Capture the cell that displays the provided text and extract its (X, Y) central coordinate. 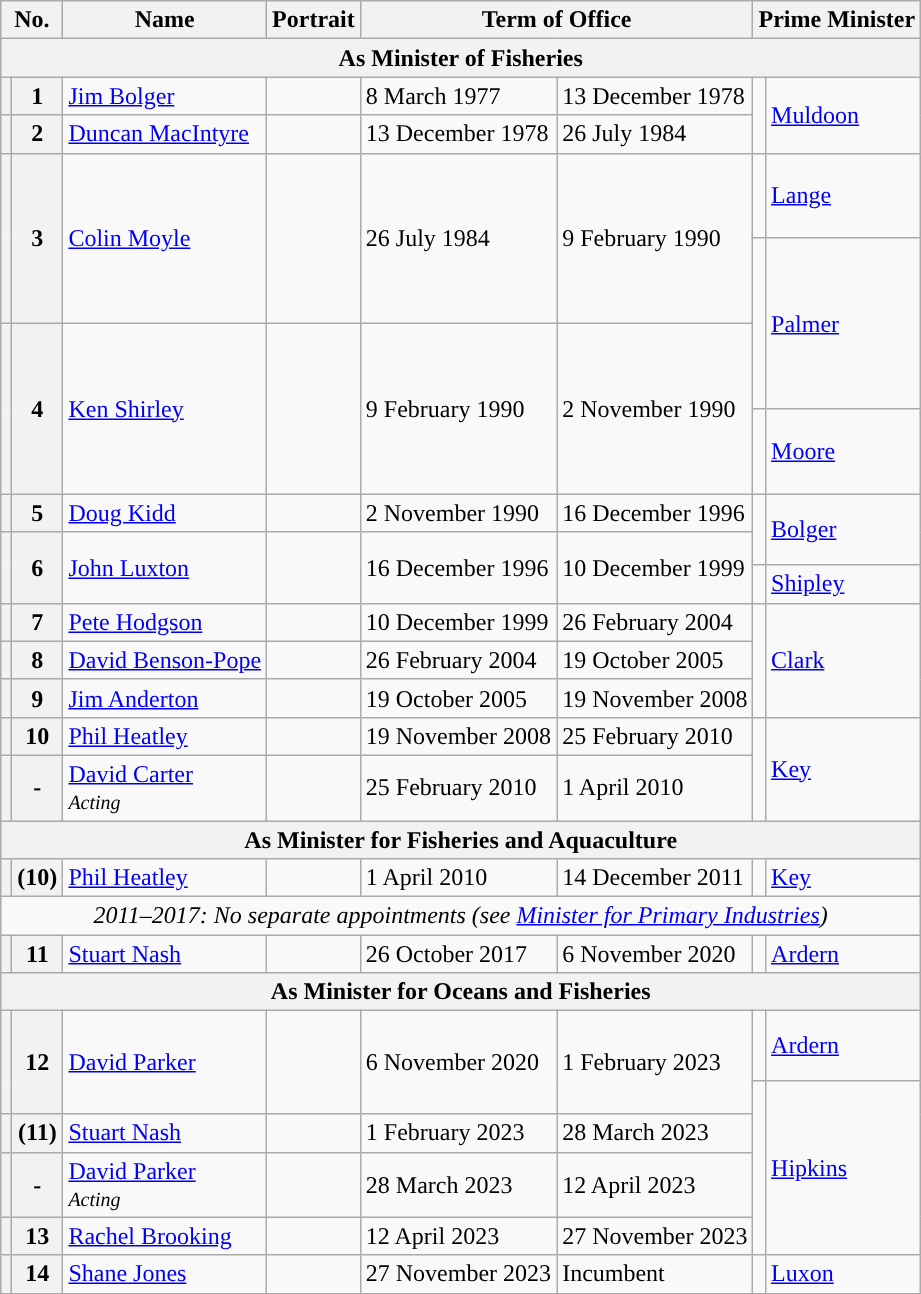
Prime Minister (837, 20)
Clark (844, 660)
(11) (38, 1133)
Name (165, 20)
7 (38, 622)
No. (32, 20)
Shane Jones (165, 1274)
26 October 2017 (458, 954)
Lange (844, 196)
Bolger (844, 530)
David CarterActing (165, 788)
David ParkerActing (165, 1184)
David Parker (165, 1062)
1 (38, 96)
Muldoon (844, 115)
As Minister for Fisheries and Aquaculture (461, 839)
Palmer (844, 324)
Moore (844, 452)
Ken Shirley (165, 410)
10 (38, 736)
4 (38, 410)
Jim Bolger (165, 96)
Term of Office (556, 20)
Doug Kidd (165, 513)
8 March 1977 (458, 96)
Incumbent (655, 1274)
Hipkins (844, 1168)
6 (38, 568)
As Minister for Oceans and Fisheries (461, 992)
11 (38, 954)
13 (38, 1236)
Jim Anderton (165, 698)
8 (38, 660)
Colin Moyle (165, 238)
14 December 2011 (655, 878)
3 (38, 238)
5 (38, 513)
2 (38, 134)
Shipley (844, 584)
Duncan MacIntyre (165, 134)
John Luxton (165, 568)
Portrait (314, 20)
9 (38, 698)
Luxon (844, 1274)
14 (38, 1274)
12 (38, 1062)
David Benson-Pope (165, 660)
2011–2017: No separate appointments (see Minister for Primary Industries) (461, 916)
(10) (38, 878)
As Minister of Fisheries (461, 58)
Pete Hodgson (165, 622)
Rachel Brooking (165, 1236)
